Search for the cell housing the specified text and yield its (x, y) center coordinate. 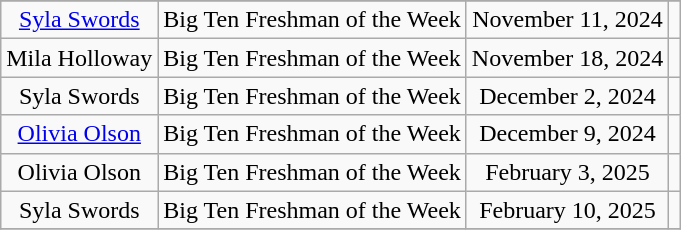
November 11, 2024 (567, 20)
Mila Holloway (80, 58)
December 9, 2024 (567, 134)
November 18, 2024 (567, 58)
December 2, 2024 (567, 96)
February 10, 2025 (567, 210)
February 3, 2025 (567, 172)
